Pinpoint the cell where the given text exists, returning its [X, Y] midpoint coordinate. 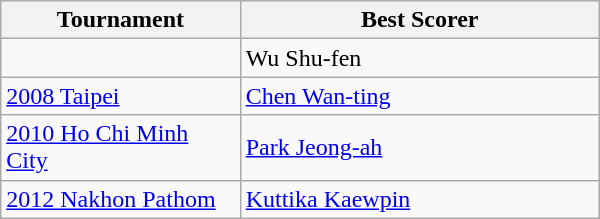
Chen Wan-ting [420, 96]
Tournament [120, 20]
2010 Ho Chi Minh City [120, 148]
2008 Taipei [120, 96]
Best Scorer [420, 20]
Kuttika Kaewpin [420, 199]
Wu Shu-fen [420, 58]
Park Jeong-ah [420, 148]
2012 Nakhon Pathom [120, 199]
